Find where the given text appears and provide that cell's center as (X, Y) coordinate. 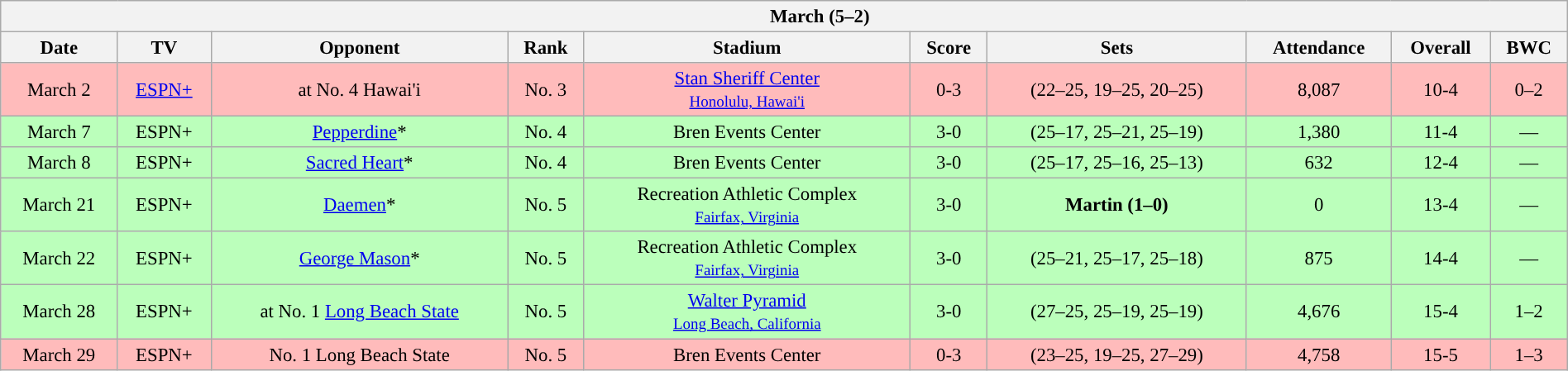
Pepperdine* (359, 132)
March 8 (60, 163)
632 (1318, 163)
March 2 (60, 89)
0–2 (1528, 89)
12-4 (1441, 163)
Martin (1–0) (1116, 205)
Stan Sheriff CenterHonolulu, Hawai'i (748, 89)
8,087 (1318, 89)
Score (949, 47)
10-4 (1441, 89)
875 (1318, 258)
(27–25, 25–19, 25–19) (1116, 312)
March 29 (60, 354)
at No. 1 Long Beach State (359, 312)
at No. 4 Hawai'i (359, 89)
Sacred Heart* (359, 163)
1,380 (1318, 132)
No. 1 Long Beach State (359, 354)
15-5 (1441, 354)
0 (1318, 205)
No. 3 (546, 89)
March 7 (60, 132)
Attendance (1318, 47)
Rank (546, 47)
4,676 (1318, 312)
Date (60, 47)
(25–21, 25–17, 25–18) (1116, 258)
March 28 (60, 312)
(25–17, 25–16, 25–13) (1116, 163)
1–3 (1528, 354)
13-4 (1441, 205)
Stadium (748, 47)
Overall (1441, 47)
1–2 (1528, 312)
Opponent (359, 47)
15-4 (1441, 312)
(23–25, 19–25, 27–29) (1116, 354)
11-4 (1441, 132)
BWC (1528, 47)
Sets (1116, 47)
March 21 (60, 205)
Daemen* (359, 205)
TV (164, 47)
March (5–2) (784, 17)
March 22 (60, 258)
(22–25, 19–25, 20–25) (1116, 89)
(25–17, 25–21, 25–19) (1116, 132)
Walter PyramidLong Beach, California (748, 312)
14-4 (1441, 258)
George Mason* (359, 258)
4,758 (1318, 354)
